Pinpoint the cell where the given text exists, returning its [X, Y] midpoint coordinate. 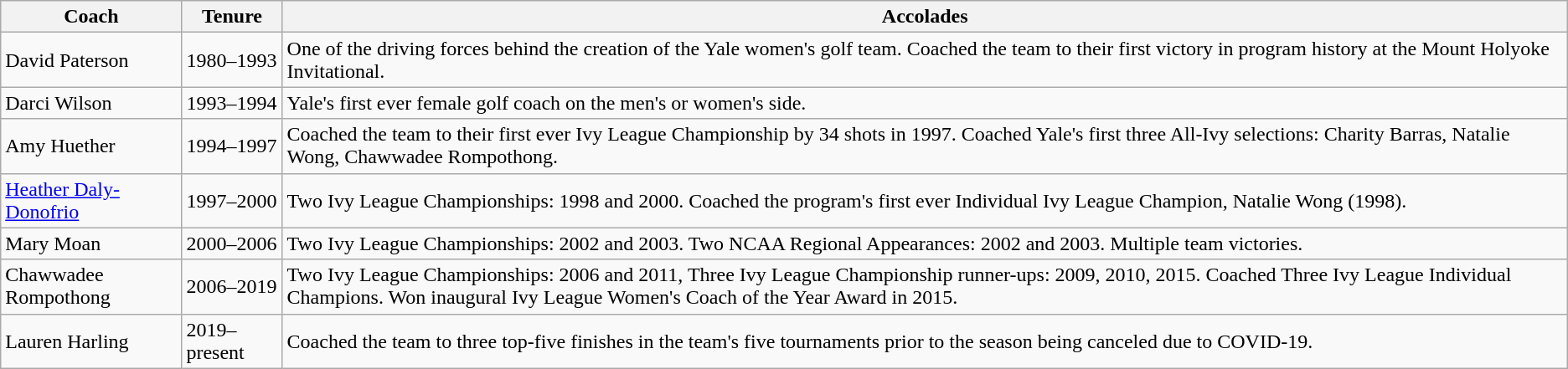
Tenure [232, 17]
1994–1997 [232, 146]
Coached the team to three top-five finishes in the team's five tournaments prior to the season being canceled due to COVID-19. [925, 341]
Accolades [925, 17]
1993–1994 [232, 103]
Heather Daly-Donofrio [91, 201]
Lauren Harling [91, 341]
Chawwadee Rompothong [91, 286]
Darci Wilson [91, 103]
2019–present [232, 341]
Mary Moan [91, 243]
2000–2006 [232, 243]
Yale's first ever female golf coach on the men's or women's side. [925, 103]
2006–2019 [232, 286]
Coach [91, 17]
Two Ivy League Championships: 2002 and 2003. Two NCAA Regional Appearances: 2002 and 2003. Multiple team victories. [925, 243]
David Paterson [91, 60]
1980–1993 [232, 60]
Amy Huether [91, 146]
Two Ivy League Championships: 1998 and 2000. Coached the program's first ever Individual Ivy League Champion, Natalie Wong (1998). [925, 201]
1997–2000 [232, 201]
